From the cell containing the given text, extract its center point as [x, y] coordinate. 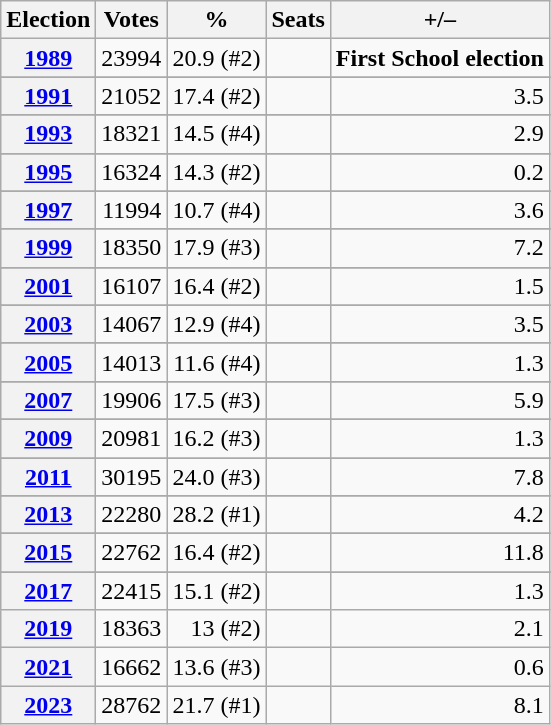
Votes [132, 20]
1999 [48, 248]
16.2 (#3) [216, 438]
2019 [48, 629]
2.9 [440, 134]
19906 [132, 400]
17.9 (#3) [216, 248]
2007 [48, 400]
3.6 [440, 210]
1993 [48, 134]
16662 [132, 667]
2003 [48, 324]
7.8 [440, 477]
15.1 (#2) [216, 591]
28762 [132, 705]
23994 [132, 58]
14013 [132, 362]
2001 [48, 286]
2017 [48, 591]
4.2 [440, 515]
21052 [132, 96]
21.7 (#1) [216, 705]
2021 [48, 667]
30195 [132, 477]
0.2 [440, 172]
16107 [132, 286]
18321 [132, 134]
1997 [48, 210]
17.4 (#2) [216, 96]
2009 [48, 438]
2013 [48, 515]
5.9 [440, 400]
1.5 [440, 286]
1989 [48, 58]
1991 [48, 96]
First School election [440, 58]
8.1 [440, 705]
14.3 (#2) [216, 172]
18350 [132, 248]
11.8 [440, 553]
13.6 (#3) [216, 667]
22280 [132, 515]
2005 [48, 362]
18363 [132, 629]
% [216, 20]
10.7 (#4) [216, 210]
20981 [132, 438]
14.5 (#4) [216, 134]
+/– [440, 20]
24.0 (#3) [216, 477]
7.2 [440, 248]
22762 [132, 553]
11.6 (#4) [216, 362]
12.9 (#4) [216, 324]
28.2 (#1) [216, 515]
20.9 (#2) [216, 58]
0.6 [440, 667]
Seats [298, 20]
16324 [132, 172]
22415 [132, 591]
13 (#2) [216, 629]
2023 [48, 705]
2015 [48, 553]
1995 [48, 172]
14067 [132, 324]
Election [48, 20]
17.5 (#3) [216, 400]
2011 [48, 477]
11994 [132, 210]
2.1 [440, 629]
